Search for the cell housing the specified text and yield its [X, Y] center coordinate. 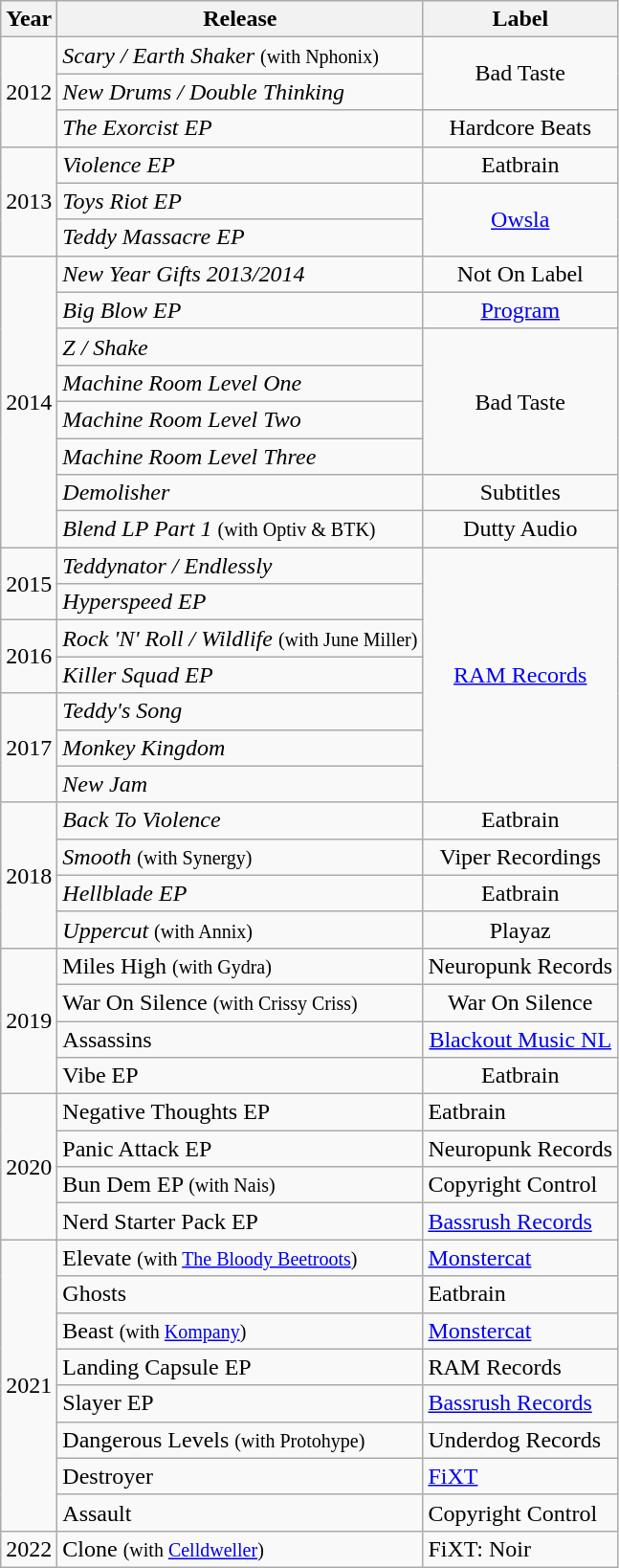
Smooth (with Synergy) [240, 857]
Beast (with Kompany) [240, 1331]
Hellblade EP [240, 893]
Underdog Records [520, 1440]
Killer Squad EP [240, 675]
2018 [29, 875]
Landing Capsule EP [240, 1367]
Playaz [520, 930]
2019 [29, 1020]
2016 [29, 657]
Slayer EP [240, 1403]
2014 [29, 401]
Assault [240, 1512]
Uppercut (with Annix) [240, 930]
Dutty Audio [520, 529]
FiXT [520, 1476]
The Exorcist EP [240, 128]
FiXT: Noir [520, 1549]
New Drums / Double Thinking [240, 92]
Z / Shake [240, 347]
Machine Room Level One [240, 383]
New Jam [240, 784]
Not On Label [520, 274]
Year [29, 19]
Nerd Starter Pack EP [240, 1221]
Label [520, 19]
Monkey Kingdom [240, 748]
Hardcore Beats [520, 128]
2021 [29, 1385]
Rock 'N' Roll / Wildlife (with June Miller) [240, 638]
Negative Thoughts EP [240, 1112]
Subtitles [520, 493]
Hyperspeed EP [240, 602]
War On Silence (with Crissy Criss) [240, 1002]
Machine Room Level Three [240, 457]
Elevate (with The Bloody Beetroots) [240, 1258]
Clone (with Celldweller) [240, 1549]
Miles High (with Gydra) [240, 966]
Teddy's Song [240, 711]
2020 [29, 1167]
Vibe EP [240, 1076]
2015 [29, 584]
Demolisher [240, 493]
Release [240, 19]
Dangerous Levels (with Protohype) [240, 1440]
2012 [29, 92]
2013 [29, 201]
Scary / Earth Shaker (with Nphonix) [240, 56]
War On Silence [520, 1002]
Ghosts [240, 1294]
New Year Gifts 2013/2014 [240, 274]
Destroyer [240, 1476]
2022 [29, 1549]
Big Blow EP [240, 310]
Toys Riot EP [240, 201]
Teddy Massacre EP [240, 237]
Back To Violence [240, 820]
Panic Attack EP [240, 1149]
Blackout Music NL [520, 1039]
Violence EP [240, 165]
Teddynator / Endlessly [240, 566]
Bun Dem EP (with Nais) [240, 1185]
Machine Room Level Two [240, 419]
Blend LP Part 1 (with Optiv & BTK) [240, 529]
Program [520, 310]
Owsla [520, 219]
2017 [29, 748]
Viper Recordings [520, 857]
Assassins [240, 1039]
